Extract the (X, Y) coordinate from the center of the cell holding the provided text.  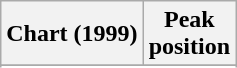
Chart (1999) (72, 34)
Peakposition (189, 34)
